Locate the cell with the specified text and output its (X, Y) center coordinate. 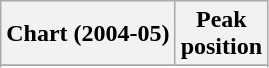
Chart (2004-05) (88, 34)
Peakposition (221, 34)
